Search for the cell housing the specified text and yield its [X, Y] center coordinate. 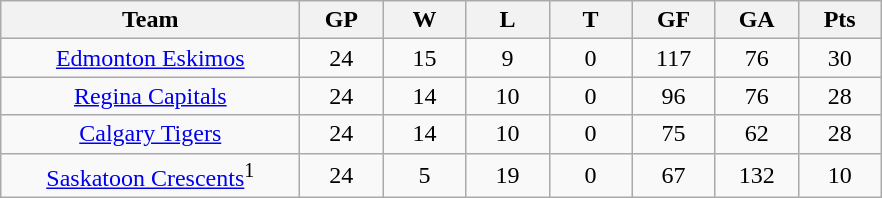
96 [674, 96]
W [424, 20]
Edmonton Eskimos [150, 58]
Calgary Tigers [150, 134]
67 [674, 176]
19 [508, 176]
Pts [840, 20]
Regina Capitals [150, 96]
GP [342, 20]
GA [756, 20]
15 [424, 58]
Saskatoon Crescents1 [150, 176]
75 [674, 134]
GF [674, 20]
5 [424, 176]
L [508, 20]
T [590, 20]
Team [150, 20]
9 [508, 58]
30 [840, 58]
117 [674, 58]
62 [756, 134]
132 [756, 176]
